Extract the [X, Y] coordinate from the center of the cell holding the provided text.  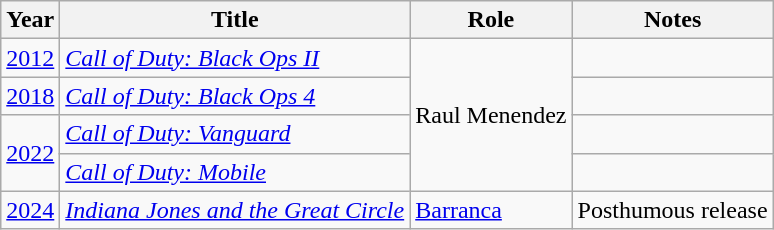
Title [235, 20]
Raul Menendez [491, 115]
Barranca [491, 210]
Year [30, 20]
Call of Duty: Vanguard [235, 134]
Call of Duty: Black Ops II [235, 58]
2012 [30, 58]
2018 [30, 96]
2022 [30, 153]
Role [491, 20]
Indiana Jones and the Great Circle [235, 210]
2024 [30, 210]
Posthumous release [672, 210]
Call of Duty: Black Ops 4 [235, 96]
Notes [672, 20]
Call of Duty: Mobile [235, 172]
